Return (X, Y) of the center of cell containing provided text 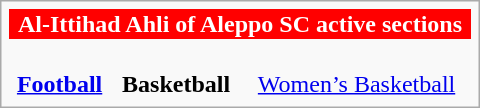
Women’s Basketball (356, 70)
Al-Ittihad Ahli of Aleppo SC active sections (240, 24)
Football (60, 70)
Basketball (176, 70)
